Extract the (x, y) coordinate from the center of the cell holding the provided text.  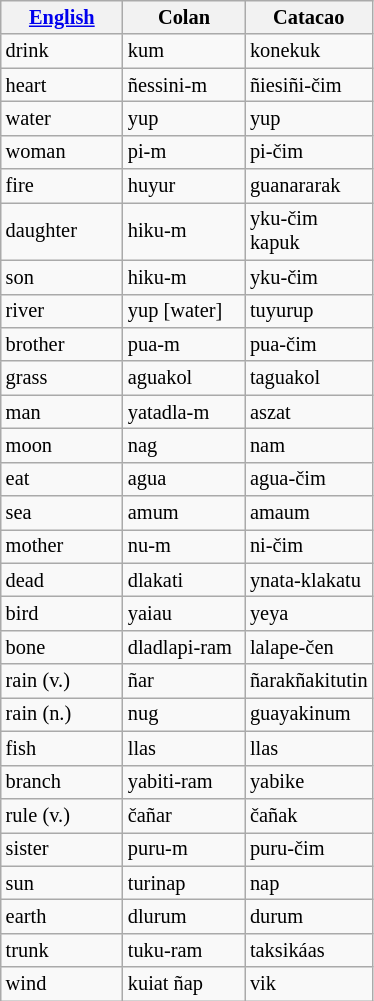
nu-m (184, 546)
ñessini-m (184, 85)
rain (n.) (62, 714)
amaum (308, 513)
grass (62, 378)
dlurum (184, 916)
pua-čim (308, 344)
puru-m (184, 849)
daughter (62, 231)
sister (62, 849)
sea (62, 513)
lalape-čen (308, 647)
rule (v.) (62, 815)
wind (62, 984)
ñar (184, 681)
agua (184, 479)
rain (v.) (62, 681)
kum (184, 51)
pi-m (184, 152)
son (62, 277)
dladlapi-ram (184, 647)
konekuk (308, 51)
vik (308, 984)
nap (308, 883)
moon (62, 445)
puru-čim (308, 849)
bird (62, 613)
fire (62, 186)
trunk (62, 950)
guanararak (308, 186)
čañar (184, 815)
woman (62, 152)
ñiesiñi-čim (308, 85)
river (62, 311)
Colan (184, 17)
dlakati (184, 580)
yabike (308, 782)
guayakinum (308, 714)
tuku-ram (184, 950)
dead (62, 580)
nam (308, 445)
mother (62, 546)
yup [water] (184, 311)
yatadla-m (184, 412)
agua-čim (308, 479)
durum (308, 916)
yabiti-ram (184, 782)
taksikáas (308, 950)
Catacao (308, 17)
yku-čim kapuk (308, 231)
nug (184, 714)
man (62, 412)
drink (62, 51)
yeya (308, 613)
earth (62, 916)
yku-čim (308, 277)
amum (184, 513)
turinap (184, 883)
heart (62, 85)
aguakol (184, 378)
huyur (184, 186)
bone (62, 647)
čañak (308, 815)
kuiat ñap (184, 984)
water (62, 118)
nag (184, 445)
English (62, 17)
ñarakñakitutin (308, 681)
fish (62, 748)
taguakol (308, 378)
pua-m (184, 344)
brother (62, 344)
aszat (308, 412)
tuyurup (308, 311)
eat (62, 479)
ni-čim (308, 546)
yaiau (184, 613)
branch (62, 782)
sun (62, 883)
ynata-klakatu (308, 580)
pi-čim (308, 152)
